Find where the given text appears and provide that cell's center as [X, Y] coordinate. 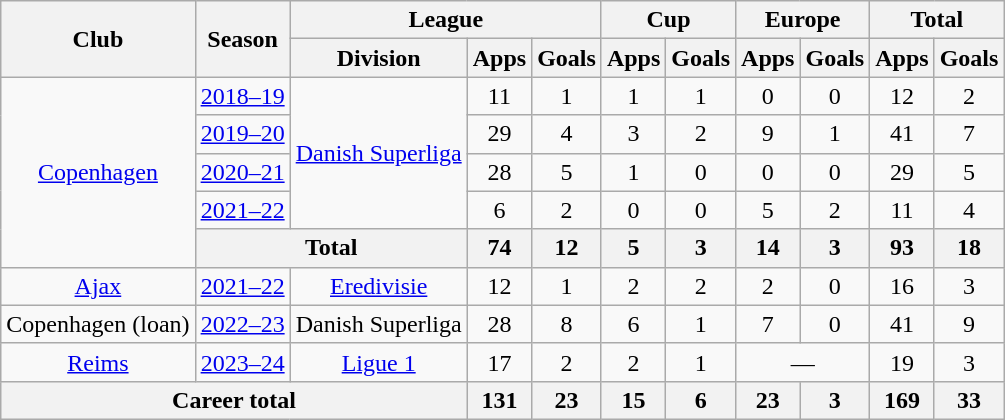
Club [98, 39]
League [446, 20]
93 [902, 248]
Eredivisie [378, 286]
33 [969, 400]
2019–20 [242, 134]
18 [969, 248]
2022–23 [242, 324]
2020–21 [242, 172]
Division [378, 58]
Reims [98, 362]
— [803, 362]
74 [499, 248]
16 [902, 286]
2018–19 [242, 96]
15 [633, 400]
169 [902, 400]
Ajax [98, 286]
Ligue 1 [378, 362]
14 [768, 248]
Europe [803, 20]
17 [499, 362]
Season [242, 39]
Cup [668, 20]
Copenhagen (loan) [98, 324]
Copenhagen [98, 172]
131 [499, 400]
19 [902, 362]
8 [567, 324]
Career total [234, 400]
2023–24 [242, 362]
